Output the (X, Y) coordinate of the center of the cell containing the given text.  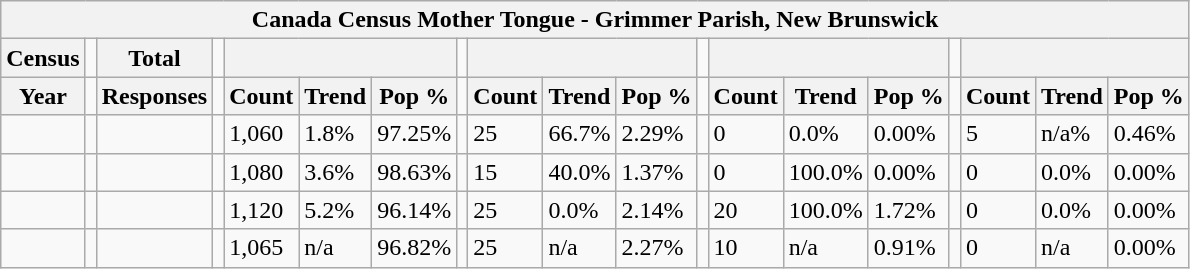
1,080 (262, 172)
n/a% (1072, 134)
20 (746, 210)
96.14% (414, 210)
1,065 (262, 248)
40.0% (580, 172)
5.2% (336, 210)
1.72% (908, 210)
2.14% (656, 210)
2.27% (656, 248)
96.82% (414, 248)
Year (43, 96)
3.6% (336, 172)
98.63% (414, 172)
1.37% (656, 172)
10 (746, 248)
Responses (154, 96)
Canada Census Mother Tongue - Grimmer Parish, New Brunswick (596, 20)
0.46% (1148, 134)
Total (154, 58)
97.25% (414, 134)
66.7% (580, 134)
0.91% (908, 248)
2.29% (656, 134)
5 (998, 134)
15 (506, 172)
1.8% (336, 134)
1,060 (262, 134)
Census (43, 58)
1,120 (262, 210)
